Return [X, Y] of the center of cell containing provided text 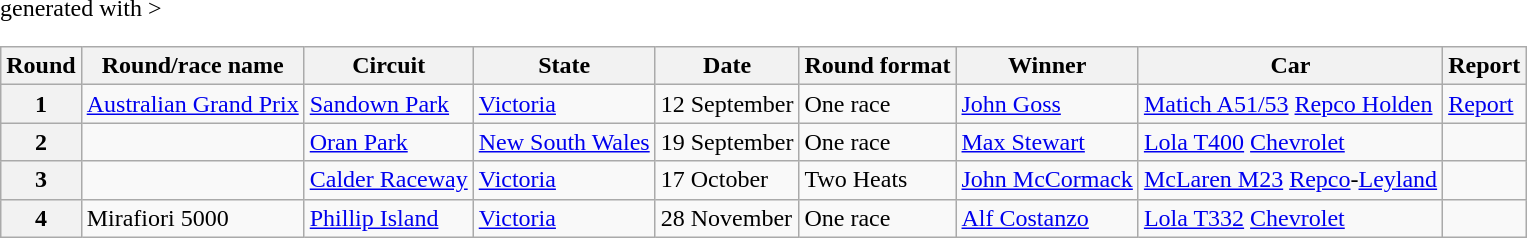
Round [41, 66]
Winner [1047, 66]
12 September [727, 104]
Lola T400 Chevrolet [1290, 142]
Round/race name [192, 66]
Round format [878, 66]
John Goss [1047, 104]
Two Heats [878, 180]
4 [41, 218]
Matich A51/53 Repco Holden [1290, 104]
Phillip Island [388, 218]
28 November [727, 218]
Car [1290, 66]
17 October [727, 180]
1 [41, 104]
Alf Costanzo [1047, 218]
Mirafiori 5000 [192, 218]
Sandown Park [388, 104]
Oran Park [388, 142]
Australian Grand Prix [192, 104]
Calder Raceway [388, 180]
New South Wales [564, 142]
19 September [727, 142]
Max Stewart [1047, 142]
McLaren M23 Repco-Leyland [1290, 180]
Lola T332 Chevrolet [1290, 218]
Date [727, 66]
State [564, 66]
John McCormack [1047, 180]
3 [41, 180]
Circuit [388, 66]
2 [41, 142]
